Extract the (X, Y) coordinate from the center of the cell holding the provided text.  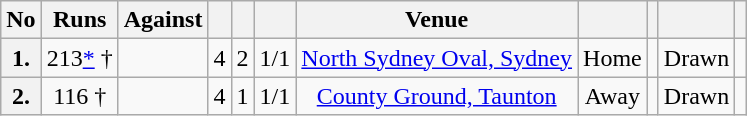
213* † (80, 58)
Home (613, 58)
116 † (80, 96)
North Sydney Oval, Sydney (437, 58)
1 (242, 96)
Away (613, 96)
Against (163, 20)
No (21, 20)
County Ground, Taunton (437, 96)
2 (242, 58)
Runs (80, 20)
1. (21, 58)
Venue (437, 20)
2. (21, 96)
